Return the (x, y) coordinate for the center point of the cell that contains the specified text.  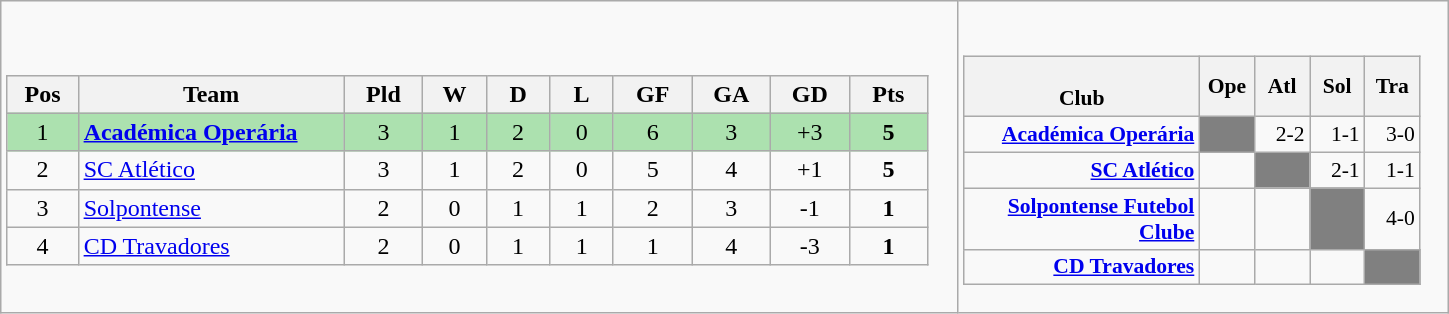
L (582, 94)
Pos (42, 94)
6 (652, 132)
GA (732, 94)
Solpontense Futebol Clube (1082, 218)
Pld (384, 94)
Tra (1392, 86)
Sol (1338, 86)
GD (810, 94)
2-2 (1282, 135)
+1 (810, 170)
Club Ope Atl Sol Tra Académica Operária 2-2 1-1 3-0 SC Atlético 2-1 1-1 Solpontense Futebol Clube 4-0 CD Travadores (1203, 157)
D (518, 94)
GF (652, 94)
4-0 (1392, 218)
W (455, 94)
Atl (1282, 86)
-3 (810, 246)
3-0 (1392, 135)
Club (1082, 86)
-1 (810, 208)
2-1 (1338, 170)
Solpontense (211, 208)
Ope (1226, 86)
+3 (810, 132)
Pts (888, 94)
Team (211, 94)
